Pinpoint the cell where the given text exists, returning its (x, y) midpoint coordinate. 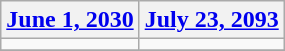
June 1, 2030 (70, 20)
July 23, 2093 (212, 20)
